Pinpoint the cell where the given text exists, returning its (X, Y) midpoint coordinate. 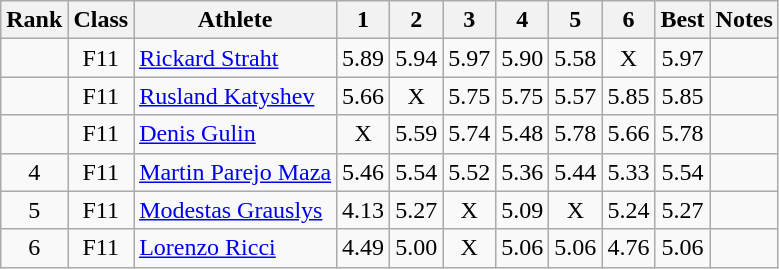
1 (364, 20)
Rickard Straht (236, 58)
4.76 (628, 248)
Martin Parejo Maza (236, 172)
5.33 (628, 172)
Rusland Katyshev (236, 96)
5.48 (522, 134)
4.13 (364, 210)
Notes (744, 20)
Rank (34, 20)
5.24 (628, 210)
Class (101, 20)
5.74 (470, 134)
2 (416, 20)
Athlete (236, 20)
3 (470, 20)
Denis Gulin (236, 134)
5.89 (364, 58)
5.52 (470, 172)
Lorenzo Ricci (236, 248)
5.36 (522, 172)
5.58 (576, 58)
Best (682, 20)
5.90 (522, 58)
5.00 (416, 248)
4.49 (364, 248)
Modestas Grauslys (236, 210)
5.09 (522, 210)
5.59 (416, 134)
5.57 (576, 96)
5.46 (364, 172)
5.44 (576, 172)
5.94 (416, 58)
